Extract the (x, y) coordinate from the center of the cell holding the provided text.  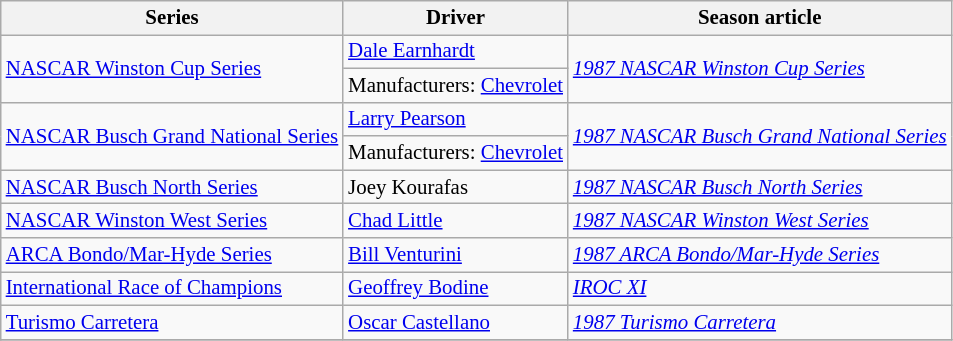
Larry Pearson (456, 119)
Bill Venturini (456, 255)
Oscar Castellano (456, 322)
Geoffrey Bodine (456, 288)
Dale Earnhardt (456, 51)
NASCAR Winston Cup Series (172, 68)
Chad Little (456, 221)
NASCAR Busch Grand National Series (172, 136)
1987 Turismo Carretera (760, 322)
Season article (760, 18)
ARCA Bondo/Mar-Hyde Series (172, 255)
Series (172, 18)
1987 NASCAR Busch North Series (760, 187)
1987 NASCAR Busch Grand National Series (760, 136)
1987 ARCA Bondo/Mar-Hyde Series (760, 255)
Joey Kourafas (456, 187)
Turismo Carretera (172, 322)
NASCAR Winston West Series (172, 221)
1987 NASCAR Winston West Series (760, 221)
NASCAR Busch North Series (172, 187)
1987 NASCAR Winston Cup Series (760, 68)
International Race of Champions (172, 288)
Driver (456, 18)
IROC XI (760, 288)
